Pinpoint the cell where the given text exists, returning its (x, y) midpoint coordinate. 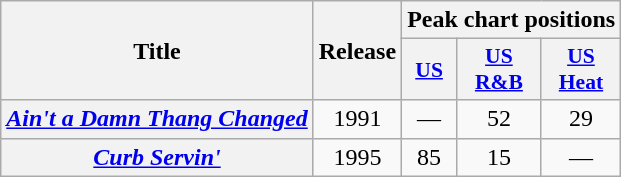
USHeat (580, 70)
Title (157, 50)
Ain't a Damn Thang Changed (157, 119)
52 (500, 119)
85 (430, 157)
Release (357, 50)
USR&B (500, 70)
Curb Servin' (157, 157)
29 (580, 119)
1995 (357, 157)
Peak chart positions (512, 20)
15 (500, 157)
US (430, 70)
1991 (357, 119)
